Return (x, y) of the center of cell containing provided text 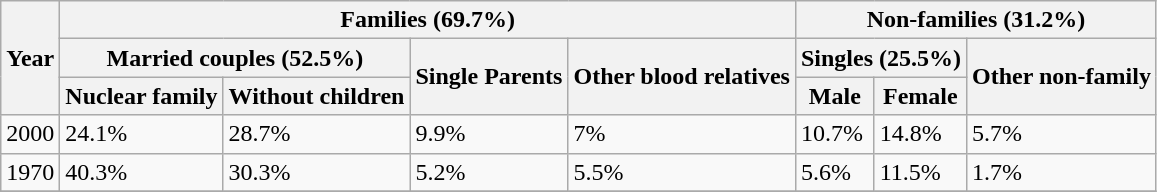
1970 (30, 172)
1.7% (1062, 172)
11.5% (920, 172)
Non-families (31.2%) (976, 20)
5.7% (1062, 134)
5.6% (834, 172)
28.7% (316, 134)
Male (834, 96)
Other non-family (1062, 77)
Without children (316, 96)
2000 (30, 134)
24.1% (142, 134)
5.5% (682, 172)
Year (30, 58)
10.7% (834, 134)
Single Parents (489, 77)
14.8% (920, 134)
Married couples (52.5%) (235, 58)
Nuclear family (142, 96)
Families (69.7%) (428, 20)
Singles (25.5%) (880, 58)
Female (920, 96)
7% (682, 134)
9.9% (489, 134)
30.3% (316, 172)
Other blood relatives (682, 77)
5.2% (489, 172)
40.3% (142, 172)
